Find where the given text appears and provide that cell's center as (x, y) coordinate. 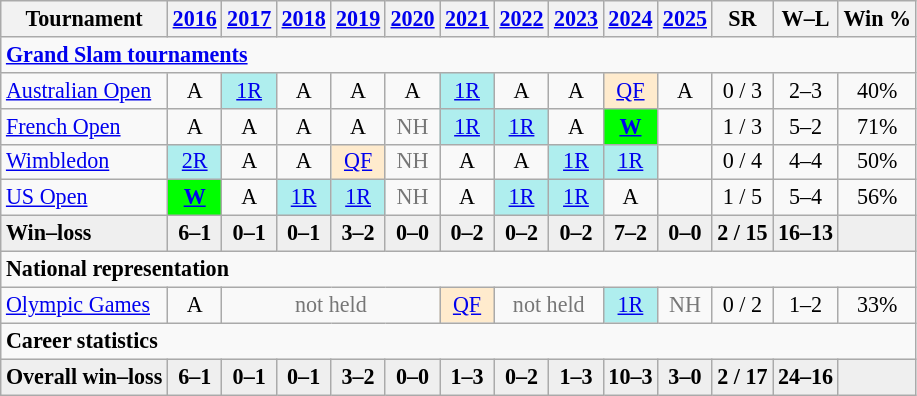
W–L (806, 18)
10–3 (630, 377)
Tournament (84, 18)
4–4 (806, 162)
2 / 15 (742, 233)
3–0 (685, 377)
2017 (249, 18)
2023 (576, 18)
Grand Slam tournaments (459, 54)
5–2 (806, 126)
US Open (84, 198)
National representation (459, 269)
2019 (358, 18)
2021 (467, 18)
0 / 2 (742, 305)
2022 (521, 18)
1–2 (806, 305)
33% (877, 305)
1 / 5 (742, 198)
2R (194, 162)
Win % (877, 18)
Australian Open (84, 90)
Wimbledon (84, 162)
2024 (630, 18)
2–3 (806, 90)
5–4 (806, 198)
24–16 (806, 377)
56% (877, 198)
2020 (412, 18)
Career statistics (459, 341)
40% (877, 90)
7–2 (630, 233)
Overall win–loss (84, 377)
1 / 3 (742, 126)
SR (742, 18)
50% (877, 162)
Olympic Games (84, 305)
71% (877, 126)
2018 (303, 18)
0 / 3 (742, 90)
French Open (84, 126)
0 / 4 (742, 162)
2 / 17 (742, 377)
Win–loss (84, 233)
16–13 (806, 233)
2016 (194, 18)
2025 (685, 18)
